Scan for the cell matching the given text and deliver its (X, Y) coordinate at center. 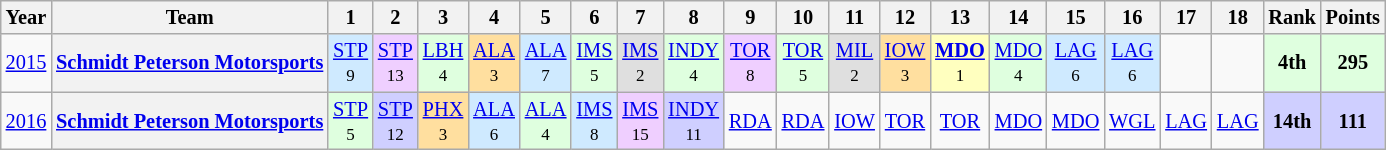
8 (694, 17)
STP5 (350, 121)
1 (350, 17)
13 (960, 17)
2 (396, 17)
MIL2 (854, 63)
IMS5 (594, 63)
5 (546, 17)
295 (1353, 63)
STP13 (396, 63)
Rank (1292, 17)
7 (640, 17)
TOR5 (804, 63)
INDY4 (694, 63)
2015 (26, 63)
PHX3 (443, 121)
12 (905, 17)
17 (1186, 17)
10 (804, 17)
TOR8 (750, 63)
IMS2 (640, 63)
14th (1292, 121)
Year (26, 17)
IOW (854, 121)
WGL (1132, 121)
ALA3 (494, 63)
ALA6 (494, 121)
Team (190, 17)
6 (594, 17)
111 (1353, 121)
STP9 (350, 63)
15 (1076, 17)
IOW3 (905, 63)
ALA4 (546, 121)
MDO1 (960, 63)
2016 (26, 121)
14 (1018, 17)
18 (1238, 17)
4 (494, 17)
3 (443, 17)
9 (750, 17)
LBH4 (443, 63)
MDO4 (1018, 63)
STP12 (396, 121)
ALA7 (546, 63)
IMS8 (594, 121)
INDY11 (694, 121)
4th (1292, 63)
16 (1132, 17)
Points (1353, 17)
IMS15 (640, 121)
11 (854, 17)
